Find where the given text appears and provide that cell's center as (X, Y) coordinate. 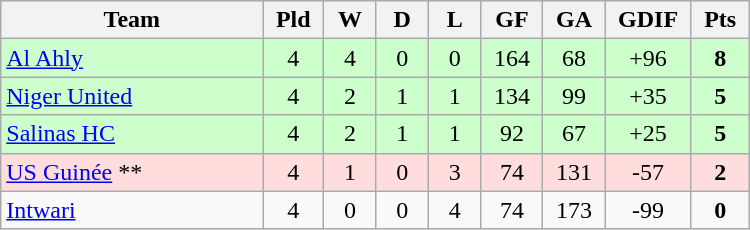
GDIF (648, 20)
D (402, 20)
92 (512, 134)
L (454, 20)
164 (512, 58)
131 (574, 172)
-99 (648, 210)
173 (574, 210)
+25 (648, 134)
GF (512, 20)
Salinas HC (132, 134)
Pts (720, 20)
W (350, 20)
99 (574, 96)
GA (574, 20)
US Guinée ** (132, 172)
Team (132, 20)
Al Ahly (132, 58)
Pld (294, 20)
+96 (648, 58)
+35 (648, 96)
-57 (648, 172)
67 (574, 134)
8 (720, 58)
134 (512, 96)
3 (454, 172)
Intwari (132, 210)
68 (574, 58)
Niger United (132, 96)
